Provide the [X, Y] coordinate of the cell's center where the given text is located.  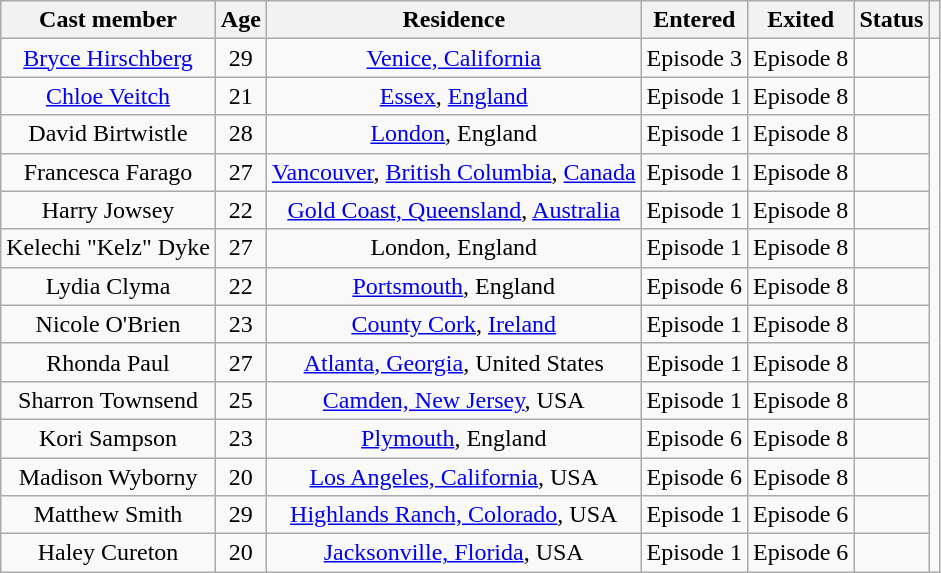
Entered [694, 20]
Los Angeles, California, USA [454, 477]
Vancouver, British Columbia, Canada [454, 172]
Camden, New Jersey, USA [454, 400]
Haley Cureton [108, 553]
Sharron Townsend [108, 400]
Bryce Hirschberg [108, 58]
21 [240, 96]
25 [240, 400]
County Cork, Ireland [454, 324]
Highlands Ranch, Colorado, USA [454, 515]
Cast member [108, 20]
David Birtwistle [108, 134]
Gold Coast, Queensland, Australia [454, 210]
Matthew Smith [108, 515]
Plymouth, England [454, 438]
Madison Wyborny [108, 477]
Essex, England [454, 96]
Episode 3 [694, 58]
Residence [454, 20]
28 [240, 134]
Kelechi "Kelz" Dyke [108, 248]
Venice, California [454, 58]
Kori Sampson [108, 438]
Status [892, 20]
Rhonda Paul [108, 362]
Francesca Farago [108, 172]
Exited [800, 20]
Portsmouth, England [454, 286]
Age [240, 20]
Chloe Veitch [108, 96]
Nicole O'Brien [108, 324]
Atlanta, Georgia, United States [454, 362]
Harry Jowsey [108, 210]
Lydia Clyma [108, 286]
Jacksonville, Florida, USA [454, 553]
